Provide the (x, y) coordinate of the cell's center where the given text is located.  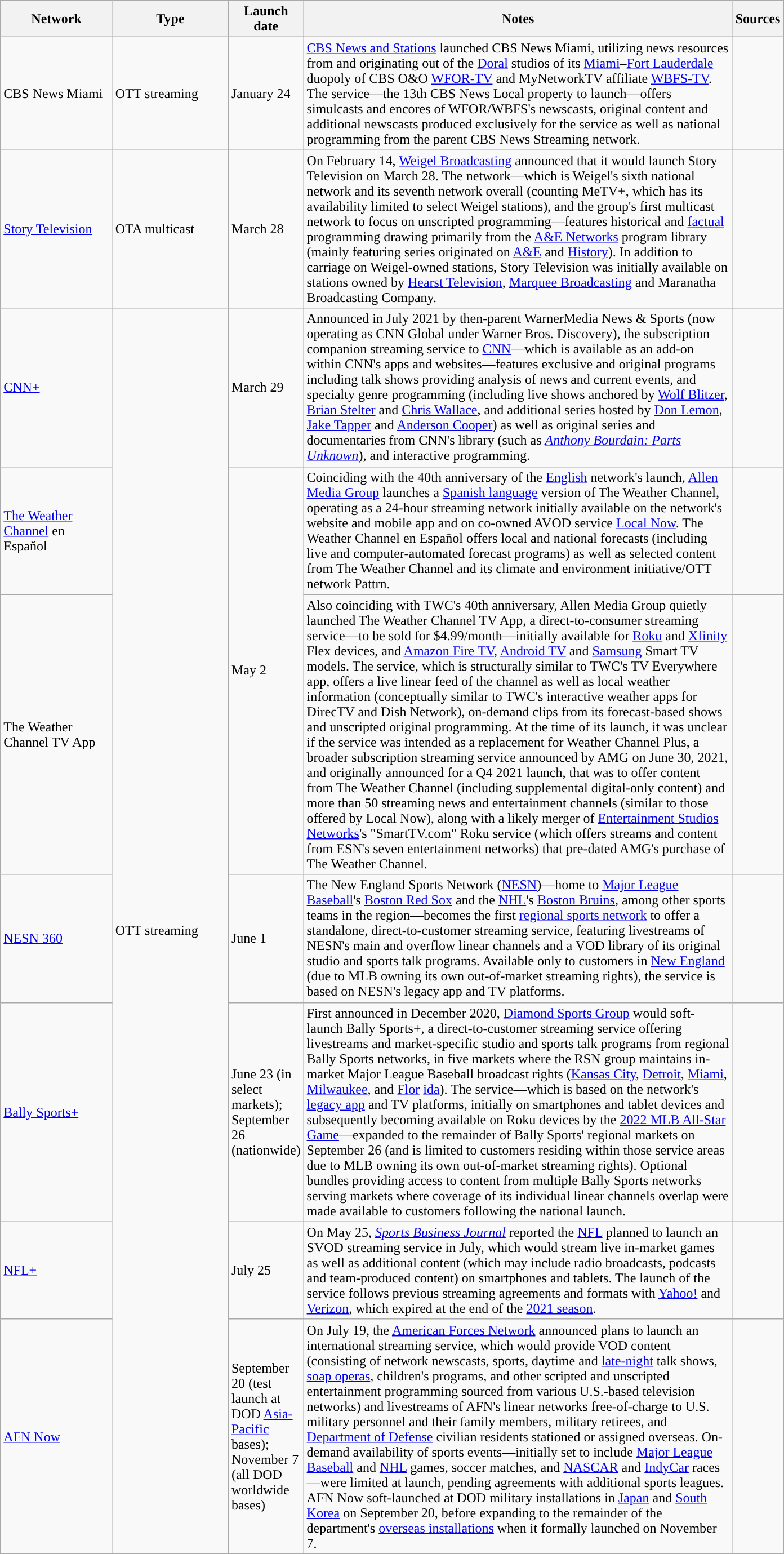
May 2 (266, 671)
AFN Now (56, 1436)
July 25 (266, 1270)
Type (170, 19)
June 23 (in select markets);September 26 (nationwide) (266, 1112)
Bally Sports+ (56, 1112)
NESN 360 (56, 939)
Story Television (56, 229)
NFL+ (56, 1270)
March 28 (266, 229)
The Weather Channel TV App (56, 735)
Sources (758, 19)
CNN+ (56, 388)
June 1 (266, 939)
September 20 (test launch at DOD Asia-Pacific bases);November 7 (all DOD worldwide bases) (266, 1436)
Launch date (266, 19)
CBS News Miami (56, 94)
January 24 (266, 94)
OTA multicast (170, 229)
March 29 (266, 388)
Network (56, 19)
Notes (518, 19)
The Weather Channel en Espaňol (56, 531)
